Pinpoint the cell where the given text exists, returning its (x, y) midpoint coordinate. 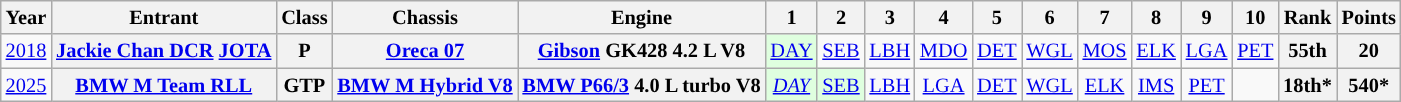
Oreca 07 (424, 51)
BMW P66/3 4.0 L turbo V8 (642, 85)
2025 (26, 85)
5 (996, 17)
10 (1255, 17)
540* (1369, 85)
Jackie Chan DCR JOTA (164, 51)
MDO (944, 51)
4 (944, 17)
Points (1369, 17)
BMW M Team RLL (164, 85)
20 (1369, 51)
8 (1156, 17)
18th* (1307, 85)
Class (304, 17)
Chassis (424, 17)
Entrant (164, 17)
2018 (26, 51)
P (304, 51)
Gibson GK428 4.2 L V8 (642, 51)
MOS (1105, 51)
GTP (304, 85)
Engine (642, 17)
1 (791, 17)
Year (26, 17)
6 (1050, 17)
55th (1307, 51)
Rank (1307, 17)
2 (840, 17)
7 (1105, 17)
3 (890, 17)
9 (1207, 17)
IMS (1156, 85)
BMW M Hybrid V8 (424, 85)
